Detect which cell encompasses the target text, then output its [X, Y] center coordinate. 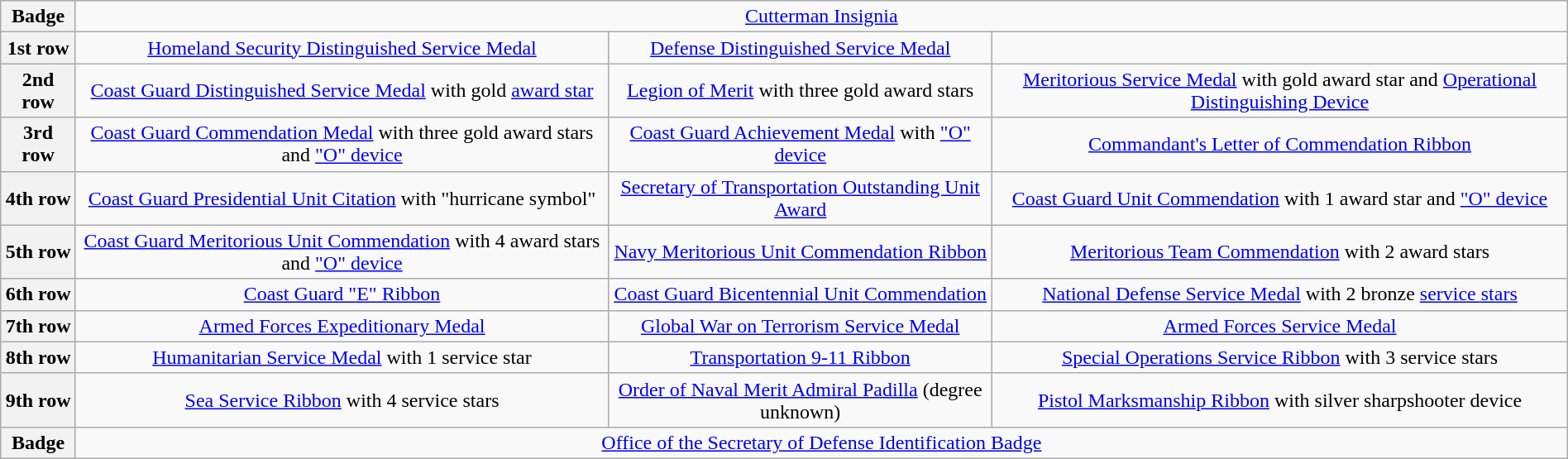
1st row [38, 48]
7th row [38, 326]
Armed Forces Expeditionary Medal [342, 326]
Transportation 9-11 Ribbon [801, 357]
Cutterman Insignia [821, 17]
6th row [38, 294]
Meritorious Team Commendation with 2 award stars [1280, 251]
9th row [38, 400]
Defense Distinguished Service Medal [801, 48]
Coast Guard Unit Commendation with 1 award star and "O" device [1280, 198]
Coast Guard Bicentennial Unit Commendation [801, 294]
4th row [38, 198]
Pistol Marksmanship Ribbon with silver sharpshooter device [1280, 400]
Coast Guard "E" Ribbon [342, 294]
Humanitarian Service Medal with 1 service star [342, 357]
Office of the Secretary of Defense Identification Badge [821, 442]
Commandant's Letter of Commendation Ribbon [1280, 144]
Navy Meritorious Unit Commendation Ribbon [801, 251]
Secretary of Transportation Outstanding Unit Award [801, 198]
National Defense Service Medal with 2 bronze service stars [1280, 294]
Homeland Security Distinguished Service Medal [342, 48]
5th row [38, 251]
Order of Naval Merit Admiral Padilla (degree unknown) [801, 400]
Coast Guard Meritorious Unit Commendation with 4 award stars and "O" device [342, 251]
Legion of Merit with three gold award stars [801, 91]
8th row [38, 357]
Coast Guard Commendation Medal with three gold award stars and "O" device [342, 144]
Special Operations Service Ribbon with 3 service stars [1280, 357]
2nd row [38, 91]
Meritorious Service Medal with gold award star and Operational Distinguishing Device [1280, 91]
Coast Guard Presidential Unit Citation with "hurricane symbol" [342, 198]
Sea Service Ribbon with 4 service stars [342, 400]
Coast Guard Achievement Medal with "O" device [801, 144]
Global War on Terrorism Service Medal [801, 326]
Coast Guard Distinguished Service Medal with gold award star [342, 91]
3rd row [38, 144]
Armed Forces Service Medal [1280, 326]
